Provide the [x, y] coordinate of the cell's center where the given text is located.  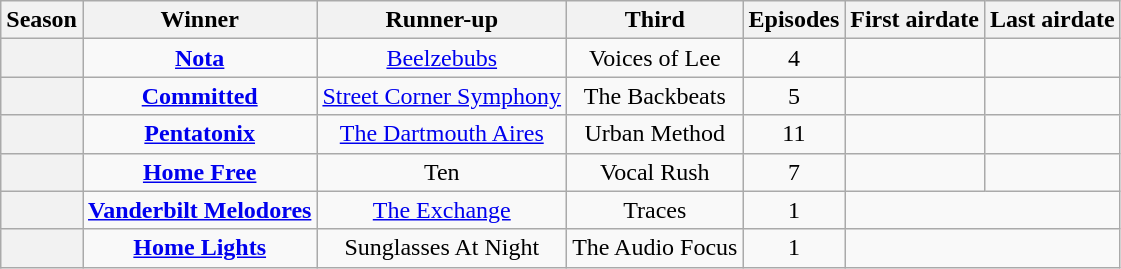
The Backbeats [655, 96]
Last airdate [1052, 20]
Runner-up [442, 20]
Sunglasses At Night [442, 248]
Home Free [199, 172]
The Dartmouth Aires [442, 134]
Vanderbilt Melodores [199, 210]
Ten [442, 172]
Vocal Rush [655, 172]
4 [794, 58]
Traces [655, 210]
Urban Method [655, 134]
Episodes [794, 20]
7 [794, 172]
First airdate [915, 20]
5 [794, 96]
Nota [199, 58]
Voices of Lee [655, 58]
Home Lights [199, 248]
Pentatonix [199, 134]
The Exchange [442, 210]
The Audio Focus [655, 248]
Winner [199, 20]
11 [794, 134]
Season [42, 20]
Beelzebubs [442, 58]
Committed [199, 96]
Third [655, 20]
Street Corner Symphony [442, 96]
